Identify which cell holds the provided text, then report its [x, y] central coordinate. 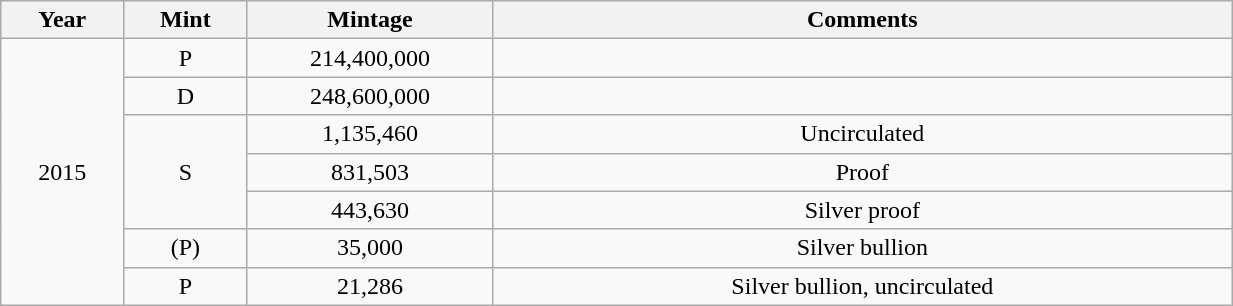
21,286 [370, 286]
443,630 [370, 210]
Silver bullion, uncirculated [862, 286]
1,135,460 [370, 134]
Proof [862, 172]
2015 [62, 172]
(P) [186, 248]
Mint [186, 20]
S [186, 172]
248,600,000 [370, 96]
Silver bullion [862, 248]
D [186, 96]
Silver proof [862, 210]
831,503 [370, 172]
35,000 [370, 248]
214,400,000 [370, 58]
Uncirculated [862, 134]
Mintage [370, 20]
Year [62, 20]
Comments [862, 20]
